Detect which cell encompasses the target text, then output its [x, y] center coordinate. 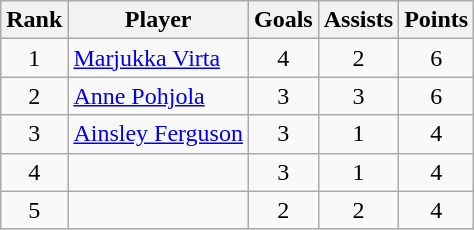
Anne Pohjola [158, 96]
Ainsley Ferguson [158, 134]
Points [436, 20]
Player [158, 20]
Marjukka Virta [158, 58]
Goals [283, 20]
Rank [34, 20]
5 [34, 210]
Assists [358, 20]
